Search for the cell housing the specified text and yield its [X, Y] center coordinate. 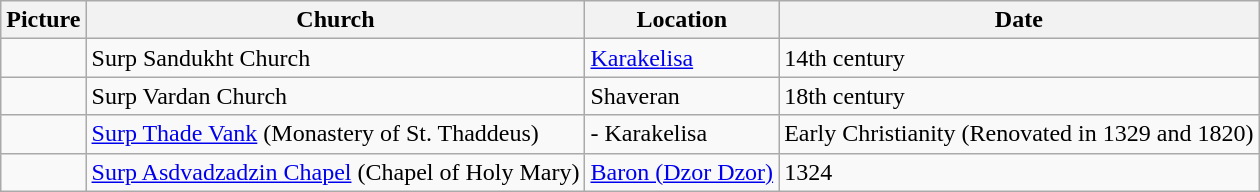
Surp Vardan Church [336, 96]
Surp Asdvadzadzin Chapel (Chapel of Holy Mary) [336, 172]
- Karakelisa [682, 134]
1324 [1019, 172]
Church [336, 20]
Surp Sandukht Church [336, 58]
Picture [44, 20]
Baron (Dzor Dzor) [682, 172]
Shaveran [682, 96]
14th century [1019, 58]
Surp Thade Vank (Monastery of St. Thaddeus) [336, 134]
Karakelisa [682, 58]
18th century [1019, 96]
Location [682, 20]
Early Christianity (Renovated in 1329 and 1820) [1019, 134]
Date [1019, 20]
